For the text-containing cell, return its midpoint in [x, y] coordinate format. 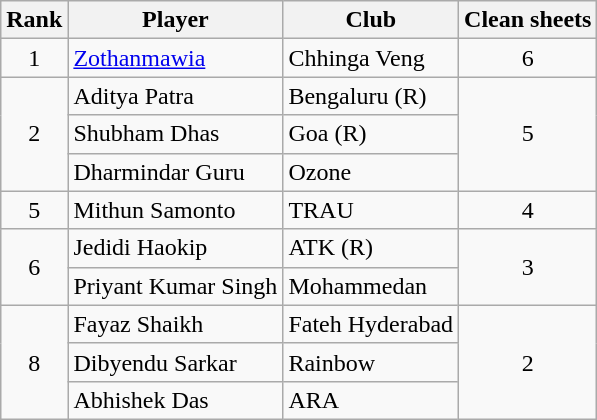
Clean sheets [528, 20]
Zothanmawia [176, 58]
Fayaz Shaikh [176, 324]
Player [176, 20]
3 [528, 267]
Abhishek Das [176, 400]
Shubham Dhas [176, 134]
Dibyendu Sarkar [176, 362]
Mithun Samonto [176, 210]
TRAU [371, 210]
Priyant Kumar Singh [176, 286]
Mohammedan [371, 286]
Aditya Patra [176, 96]
Goa (R) [371, 134]
Bengaluru (R) [371, 96]
1 [34, 58]
Chhinga Veng [371, 58]
4 [528, 210]
ARA [371, 400]
Fateh Hyderabad [371, 324]
Rainbow [371, 362]
8 [34, 362]
Club [371, 20]
Dharmindar Guru [176, 172]
ATK (R) [371, 248]
Ozone [371, 172]
Rank [34, 20]
Jedidi Haokip [176, 248]
